Detect which cell encompasses the target text, then output its (X, Y) center coordinate. 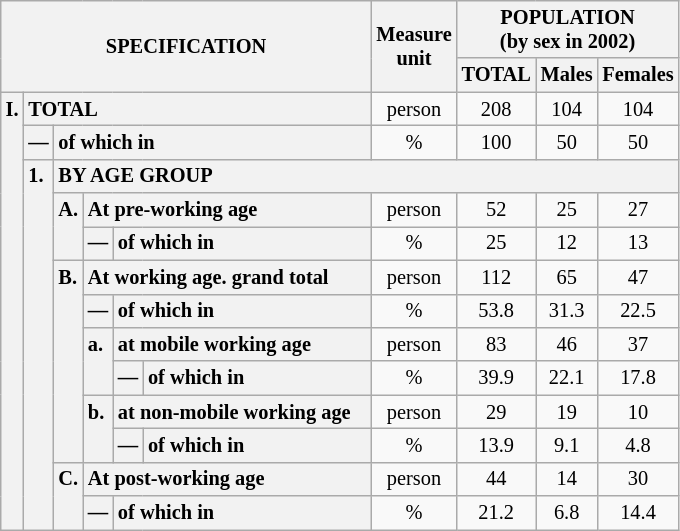
SPECIFICATION (186, 46)
a. (98, 360)
29 (496, 412)
52 (496, 210)
17.8 (638, 378)
37 (638, 344)
14.4 (638, 513)
10 (638, 412)
30 (638, 479)
46 (567, 344)
at mobile working age (242, 344)
4.8 (638, 445)
44 (496, 479)
6.8 (567, 513)
B. (68, 361)
112 (496, 277)
13 (638, 243)
19 (567, 412)
22.5 (638, 311)
21.2 (496, 513)
208 (496, 109)
At post-working age (227, 479)
100 (496, 142)
b. (98, 428)
65 (567, 277)
39.9 (496, 378)
A. (68, 226)
POPULATION (by sex in 2002) (568, 29)
27 (638, 210)
BY AGE GROUP (366, 176)
1. (38, 344)
I. (12, 311)
At pre-working age (227, 210)
12 (567, 243)
31.3 (567, 311)
At working age. grand total (227, 277)
Females (638, 75)
83 (496, 344)
Measure unit (414, 46)
14 (567, 479)
9.1 (567, 445)
at non-mobile working age (242, 412)
53.8 (496, 311)
C. (68, 496)
Males (567, 75)
47 (638, 277)
22.1 (567, 378)
13.9 (496, 445)
